Search for the cell housing the specified text and yield its (x, y) center coordinate. 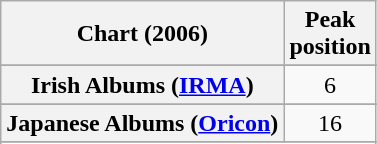
Peak position (330, 34)
Japanese Albums (Oricon) (142, 123)
6 (330, 85)
Chart (2006) (142, 34)
16 (330, 123)
Irish Albums (IRMA) (142, 85)
